Provide the (x, y) coordinate of the cell's center where the given text is located.  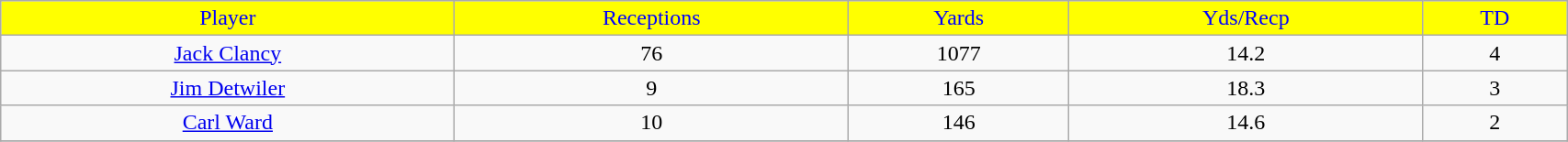
9 (652, 88)
165 (959, 88)
2 (1495, 123)
Carl Ward (228, 123)
Yards (959, 18)
146 (959, 123)
1077 (959, 53)
4 (1495, 53)
3 (1495, 88)
TD (1495, 18)
14.2 (1246, 53)
Player (228, 18)
14.6 (1246, 123)
Receptions (652, 18)
10 (652, 123)
18.3 (1246, 88)
Jim Detwiler (228, 88)
Yds/Recp (1246, 18)
76 (652, 53)
Jack Clancy (228, 53)
